Determine the (X, Y) coordinate at the center of the cell enclosing the given text.  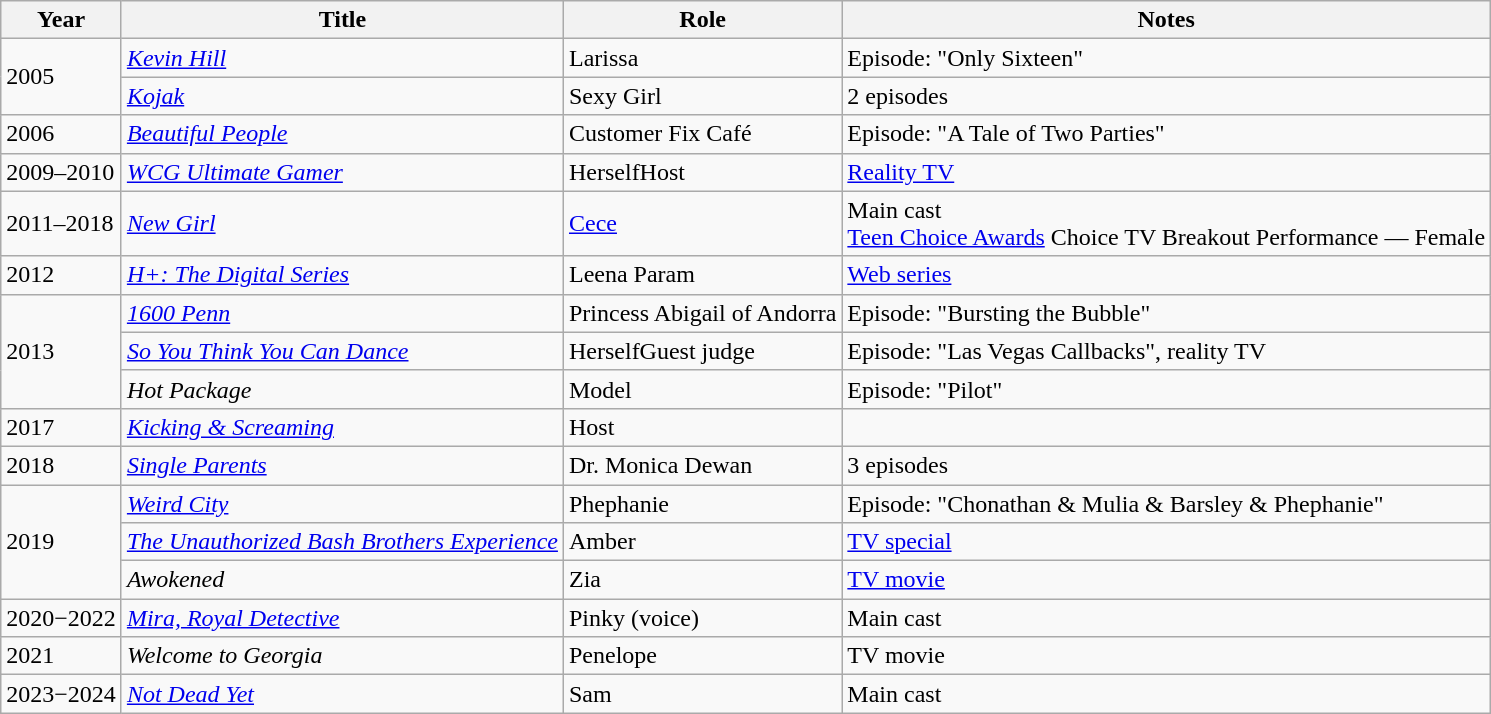
Mira, Royal Detective (342, 618)
TV special (1166, 542)
WCG Ultimate Gamer (342, 172)
H+: The Digital Series (342, 275)
Kevin Hill (342, 58)
Kicking & Screaming (342, 427)
2021 (62, 656)
New Girl (342, 224)
Episode: "A Tale of Two Parties" (1166, 134)
Sexy Girl (702, 96)
Customer Fix Café (702, 134)
1600 Penn (342, 313)
Episode: "Bursting the Bubble" (1166, 313)
Zia (702, 580)
Not Dead Yet (342, 694)
Dr. Monica Dewan (702, 465)
Penelope (702, 656)
Web series (1166, 275)
Larissa (702, 58)
2005 (62, 77)
Amber (702, 542)
Notes (1166, 20)
2023−2024 (62, 694)
Role (702, 20)
2011–2018 (62, 224)
HerselfHost (702, 172)
2006 (62, 134)
Main castTeen Choice Awards Choice TV Breakout Performance — Female (1166, 224)
Leena Param (702, 275)
Episode: "Las Vegas Callbacks", reality TV (1166, 351)
The Unauthorized Bash Brothers Experience (342, 542)
Year (62, 20)
Kojak (342, 96)
2012 (62, 275)
HerselfGuest judge (702, 351)
2 episodes (1166, 96)
Welcome to Georgia (342, 656)
2009–2010 (62, 172)
Host (702, 427)
Princess Abigail of Andorra (702, 313)
Episode: "Chonathan & Mulia & Barsley & Phephanie" (1166, 503)
2018 (62, 465)
2017 (62, 427)
Title (342, 20)
Weird City (342, 503)
Single Parents (342, 465)
Episode: "Only Sixteen" (1166, 58)
Pinky (voice) (702, 618)
So You Think You Can Dance (342, 351)
2019 (62, 541)
Reality TV (1166, 172)
Hot Package (342, 389)
Phephanie (702, 503)
Awokened (342, 580)
Beautiful People (342, 134)
Episode: "Pilot" (1166, 389)
3 episodes (1166, 465)
Model (702, 389)
Sam (702, 694)
2013 (62, 351)
2020−2022 (62, 618)
Cece (702, 224)
